Scan for the cell matching the given text and deliver its [x, y] coordinate at center. 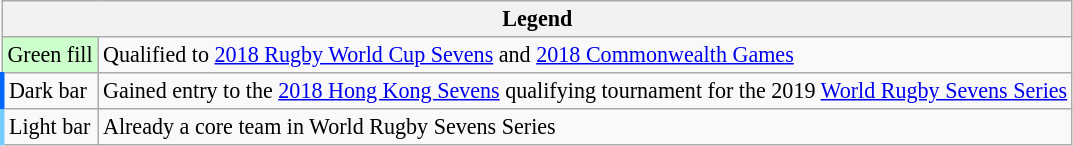
Legend [537, 18]
Dark bar [50, 90]
Light bar [50, 126]
Green fill [50, 54]
Already a core team in World Rugby Sevens Series [586, 126]
Qualified to 2018 Rugby World Cup Sevens and 2018 Commonwealth Games [586, 54]
Gained entry to the 2018 Hong Kong Sevens qualifying tournament for the 2019 World Rugby Sevens Series [586, 90]
